Pinpoint the cell where the given text exists, returning its (x, y) midpoint coordinate. 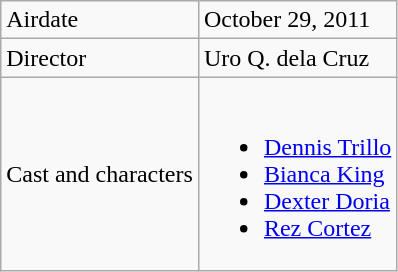
October 29, 2011 (297, 20)
Airdate (100, 20)
Director (100, 58)
Dennis TrilloBianca KingDexter DoriaRez Cortez (297, 174)
Uro Q. dela Cruz (297, 58)
Cast and characters (100, 174)
